Return [x, y] of the center of cell containing provided text 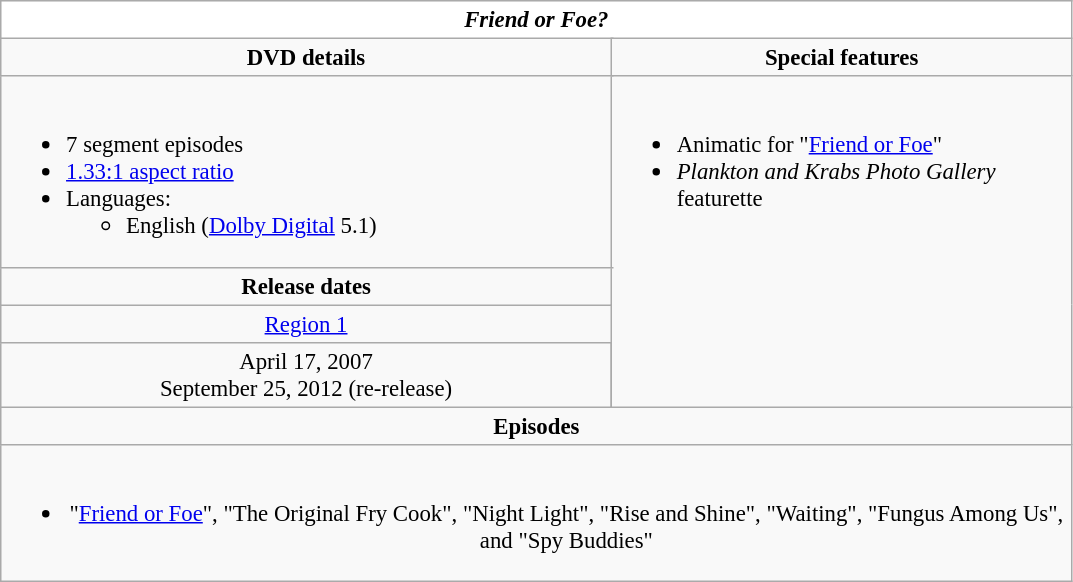
Friend or Foe? [536, 20]
Episodes [536, 426]
7 segment episodes1.33:1 aspect ratioLanguages:English (Dolby Digital 5.1) [306, 172]
Animatic for "Friend or Foe"Plankton and Krabs Photo Gallery featurette [842, 242]
DVD details [306, 58]
Region 1 [306, 324]
Release dates [306, 286]
"Friend or Foe", "The Original Fry Cook", "Night Light", "Rise and Shine", "Waiting", "Fungus Among Us", and "Spy Buddies" [536, 514]
Special features [842, 58]
April 17, 2007September 25, 2012 (re-release) [306, 374]
